From the cell containing the given text, extract its center point as [x, y] coordinate. 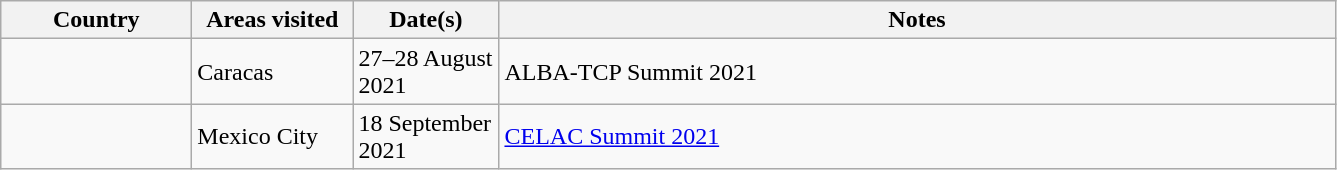
27–28 August 2021 [426, 72]
CELAC Summit 2021 [917, 136]
Country [96, 20]
ALBA-TCP Summit 2021 [917, 72]
Notes [917, 20]
Caracas [272, 72]
Areas visited [272, 20]
18 September 2021 [426, 136]
Mexico City [272, 136]
Date(s) [426, 20]
